Extract the [x, y] coordinate from the center of the cell holding the provided text.  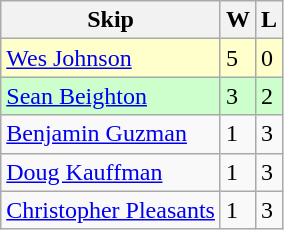
Doug Kauffman [111, 172]
Wes Johnson [111, 58]
0 [270, 58]
W [238, 20]
2 [270, 96]
L [270, 20]
Sean Beighton [111, 96]
Christopher Pleasants [111, 210]
Benjamin Guzman [111, 134]
Skip [111, 20]
5 [238, 58]
